Find where the given text appears and provide that cell's center as (X, Y) coordinate. 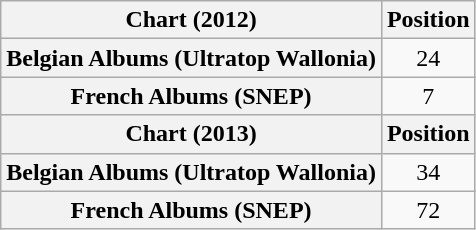
7 (428, 96)
72 (428, 210)
24 (428, 58)
34 (428, 172)
Chart (2013) (192, 134)
Chart (2012) (192, 20)
